Output the (x, y) coordinate of the center of the cell containing the given text.  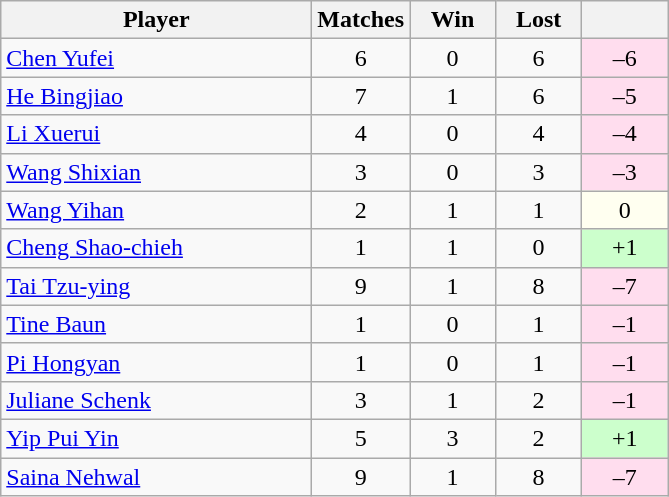
Pi Hongyan (156, 362)
Yip Pui Yin (156, 438)
–5 (625, 96)
–6 (625, 58)
Wang Yihan (156, 210)
5 (361, 438)
Wang Shixian (156, 172)
Cheng Shao-chieh (156, 248)
Player (156, 20)
–3 (625, 172)
Tai Tzu-ying (156, 286)
7 (361, 96)
Saina Nehwal (156, 477)
Chen Yufei (156, 58)
Matches (361, 20)
Win (453, 20)
Juliane Schenk (156, 400)
–4 (625, 134)
He Bingjiao (156, 96)
Tine Baun (156, 324)
Li Xuerui (156, 134)
Lost (539, 20)
